Capture the cell that displays the provided text and extract its [X, Y] central coordinate. 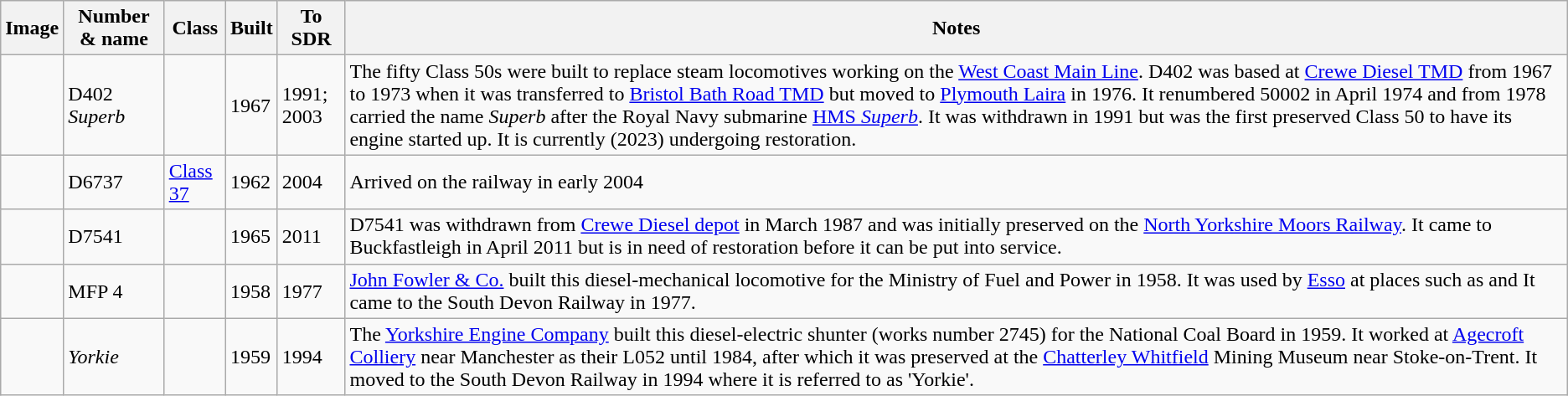
Number & name [114, 28]
1959 [251, 357]
Class [194, 28]
Arrived on the railway in early 2004 [957, 183]
Yorkie [114, 357]
To SDR [312, 28]
1958 [251, 291]
1962 [251, 183]
MFP 4 [114, 291]
D402 Superb [114, 105]
D6737 [114, 183]
D7541 [114, 236]
1967 [251, 105]
Built [251, 28]
1991; 2003 [312, 105]
1994 [312, 357]
Image [32, 28]
1965 [251, 236]
2004 [312, 183]
Class 37 [194, 183]
2011 [312, 236]
Notes [957, 28]
1977 [312, 291]
